Return (X, Y) of the center of cell containing provided text 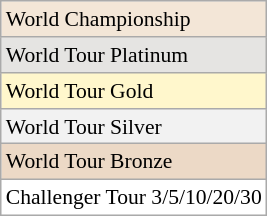
World Tour Silver (134, 126)
World Tour Platinum (134, 55)
World Tour Gold (134, 91)
Challenger Tour 3/5/10/20/30 (134, 197)
World Tour Bronze (134, 162)
World Championship (134, 19)
